Detect which cell encompasses the target text, then output its [X, Y] center coordinate. 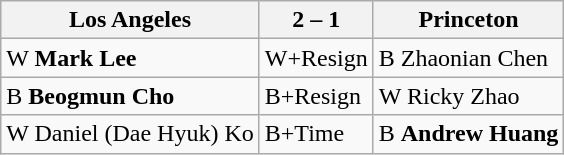
W+Resign [316, 58]
2 – 1 [316, 20]
W Mark Lee [130, 58]
W Ricky Zhao [468, 96]
B+Resign [316, 96]
Princeton [468, 20]
B Beogmun Cho [130, 96]
B+Time [316, 134]
B Zhaonian Chen [468, 58]
B Andrew Huang [468, 134]
Los Angeles [130, 20]
W Daniel (Dae Hyuk) Ko [130, 134]
